Detect which cell encompasses the target text, then output its [x, y] center coordinate. 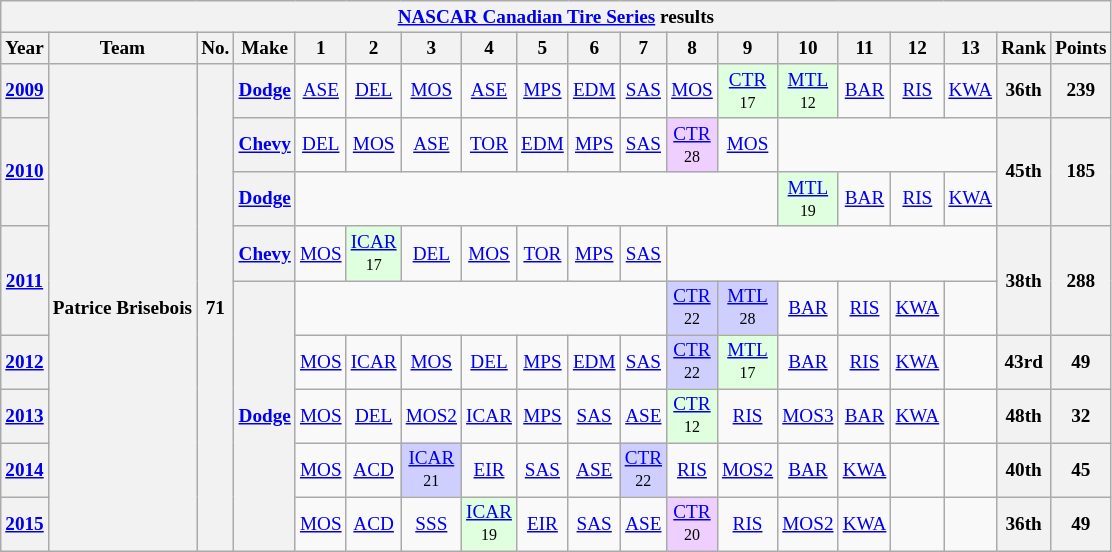
CTR20 [692, 524]
Make [264, 48]
38th [1024, 280]
6 [594, 48]
CTR12 [692, 416]
2014 [25, 470]
2010 [25, 172]
Year [25, 48]
45 [1081, 470]
NASCAR Canadian Tire Series results [556, 17]
MTL12 [808, 91]
288 [1081, 280]
Patrice Brisebois [122, 308]
4 [490, 48]
MTL19 [808, 199]
MTL28 [747, 307]
45th [1024, 172]
185 [1081, 172]
CTR28 [692, 145]
Rank [1024, 48]
Points [1081, 48]
32 [1081, 416]
239 [1081, 91]
SSS [431, 524]
43rd [1024, 362]
13 [970, 48]
ICAR17 [374, 253]
7 [643, 48]
71 [216, 308]
2012 [25, 362]
MTL17 [747, 362]
40th [1024, 470]
2013 [25, 416]
Team [122, 48]
No. [216, 48]
3 [431, 48]
CTR17 [747, 91]
11 [864, 48]
9 [747, 48]
2009 [25, 91]
2015 [25, 524]
5 [543, 48]
12 [918, 48]
ICAR19 [490, 524]
MOS3 [808, 416]
2011 [25, 280]
2 [374, 48]
48th [1024, 416]
10 [808, 48]
1 [320, 48]
8 [692, 48]
ICAR21 [431, 470]
